From the cell containing the given text, extract its center point as (X, Y) coordinate. 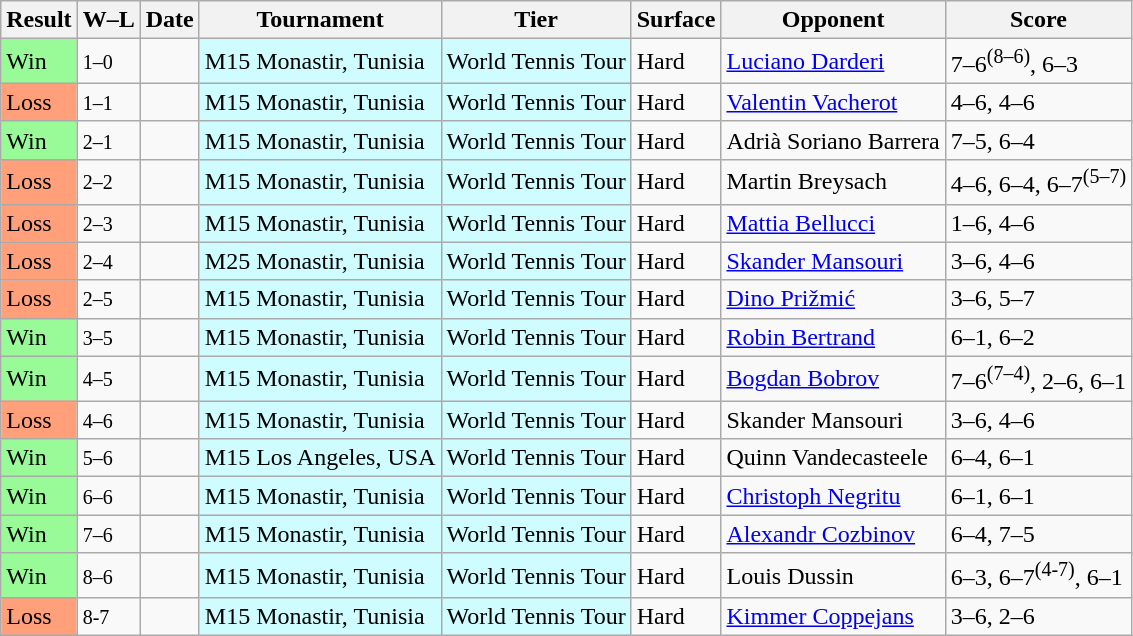
Mattia Bellucci (833, 223)
7–6(7–4), 2–6, 6–1 (1038, 378)
7–5, 6–4 (1038, 140)
W–L (108, 20)
Alexandr Cozbinov (833, 534)
8–6 (108, 576)
Score (1038, 20)
3–6, 2–6 (1038, 617)
M15 Los Angeles, USA (320, 458)
2–4 (108, 261)
Surface (676, 20)
7–6(8–6), 6–3 (1038, 62)
Luciano Darderi (833, 62)
Robin Bertrand (833, 337)
2–2 (108, 182)
Kimmer Coppejans (833, 617)
Quinn Vandecasteele (833, 458)
Tier (536, 20)
6–1, 6–2 (1038, 337)
7–6 (108, 534)
6–4, 6–1 (1038, 458)
Opponent (833, 20)
4–6, 4–6 (1038, 102)
Date (170, 20)
6–1, 6–1 (1038, 496)
Bogdan Bobrov (833, 378)
3–5 (108, 337)
2–5 (108, 299)
2–1 (108, 140)
4–6 (108, 420)
1–1 (108, 102)
Result (39, 20)
Adrià Soriano Barrera (833, 140)
8-7 (108, 617)
5–6 (108, 458)
4–6, 6–4, 6–7(5–7) (1038, 182)
Christoph Negritu (833, 496)
6–6 (108, 496)
6–4, 7–5 (1038, 534)
4–5 (108, 378)
6–3, 6–7(4-7), 6–1 (1038, 576)
Martin Breysach (833, 182)
3–6, 5–7 (1038, 299)
2–3 (108, 223)
Louis Dussin (833, 576)
Valentin Vacherot (833, 102)
Dino Prižmić (833, 299)
1–6, 4–6 (1038, 223)
M25 Monastir, Tunisia (320, 261)
Tournament (320, 20)
1–0 (108, 62)
